Determine the [x, y] coordinate at the center of the cell enclosing the given text.  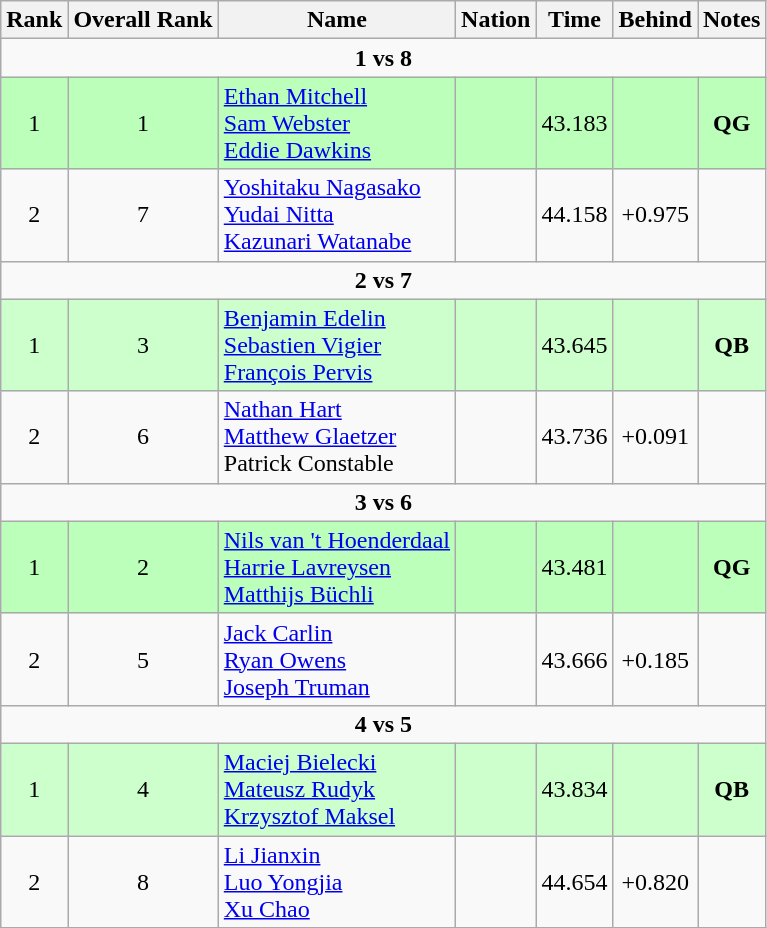
Nathan HartMatthew GlaetzerPatrick Constable [336, 437]
Yoshitaku NagasakoYudai NittaKazunari Watanabe [336, 215]
8 [143, 882]
Nation [496, 20]
43.183 [574, 123]
Ethan MitchellSam WebsterEddie Dawkins [336, 123]
44.654 [574, 882]
Maciej BieleckiMateusz RudykKrzysztof Maksel [336, 789]
Time [574, 20]
43.666 [574, 659]
4 vs 5 [384, 724]
43.481 [574, 567]
1 vs 8 [384, 58]
Rank [34, 20]
43.834 [574, 789]
Name [336, 20]
44.158 [574, 215]
Behind [655, 20]
3 vs 6 [384, 502]
+0.975 [655, 215]
4 [143, 789]
Nils van 't HoenderdaalHarrie LavreysenMatthijs Büchli [336, 567]
6 [143, 437]
Overall Rank [143, 20]
Benjamin EdelinSebastien VigierFrançois Pervis [336, 345]
+0.091 [655, 437]
7 [143, 215]
3 [143, 345]
2 vs 7 [384, 280]
Jack CarlinRyan OwensJoseph Truman [336, 659]
Li JianxinLuo YongjiaXu Chao [336, 882]
+0.185 [655, 659]
Notes [732, 20]
43.736 [574, 437]
+0.820 [655, 882]
43.645 [574, 345]
5 [143, 659]
